Capture the cell that displays the provided text and extract its [X, Y] central coordinate. 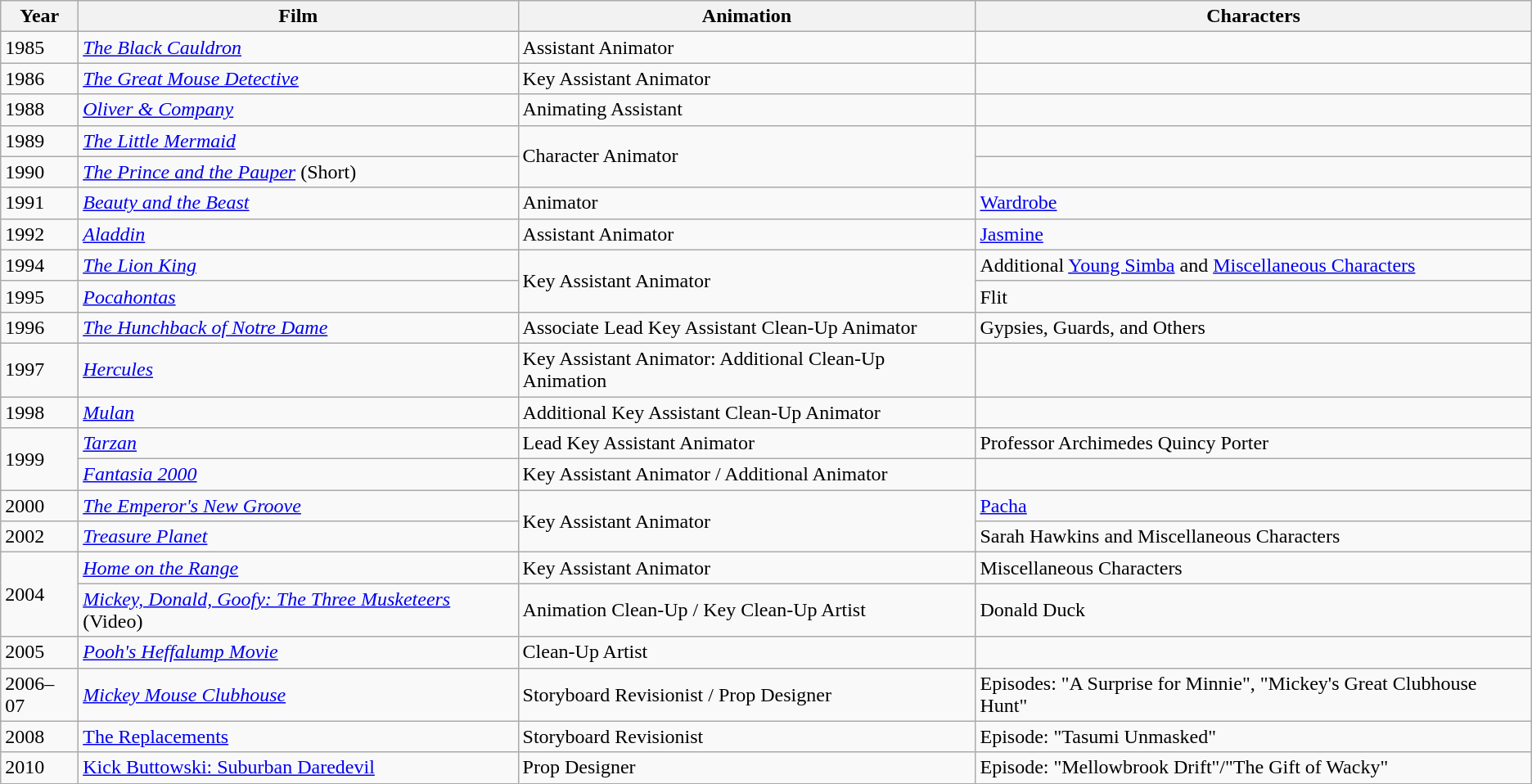
Episode: "Tasumi Unmasked" [1254, 737]
The Great Mouse Detective [298, 79]
1996 [39, 327]
Mulan [298, 412]
The Little Mermaid [298, 141]
Prop Designer [746, 768]
1986 [39, 79]
Episodes: "A Surprise for Minnie", "Mickey's Great Clubhouse Hunt" [1254, 694]
Oliver & Company [298, 110]
Donald Duck [1254, 611]
The Hunchback of Notre Dame [298, 327]
Professor Archimedes Quincy Porter [1254, 444]
1995 [39, 296]
The Lion King [298, 265]
Character Animator [746, 156]
Pooh's Heffalump Movie [298, 652]
Associate Lead Key Assistant Clean-Up Animator [746, 327]
The Replacements [298, 737]
Jasmine [1254, 234]
Animator [746, 203]
2006–07 [39, 694]
Gypsies, Guards, and Others [1254, 327]
1991 [39, 203]
Miscellaneous Characters [1254, 568]
Characters [1254, 16]
Year [39, 16]
2000 [39, 506]
Animation [746, 16]
2008 [39, 737]
Home on the Range [298, 568]
1998 [39, 412]
Kick Buttowski: Suburban Daredevil [298, 768]
Storyboard Revisionist [746, 737]
Flit [1254, 296]
Beauty and the Beast [298, 203]
Mickey Mouse Clubhouse [298, 694]
Episode: "Mellowbrook Drift"/"The Gift of Wacky" [1254, 768]
Mickey, Donald, Goofy: The Three Musketeers (Video) [298, 611]
Animation Clean-Up / Key Clean-Up Artist [746, 611]
2005 [39, 652]
Film [298, 16]
1992 [39, 234]
The Prince and the Pauper (Short) [298, 172]
Aladdin [298, 234]
Clean-Up Artist [746, 652]
Animating Assistant [746, 110]
1994 [39, 265]
2004 [39, 594]
2010 [39, 768]
Sarah Hawkins and Miscellaneous Characters [1254, 537]
Key Assistant Animator / Additional Animator [746, 475]
Pocahontas [298, 296]
1985 [39, 47]
Hercules [298, 370]
Lead Key Assistant Animator [746, 444]
Additional Young Simba and Miscellaneous Characters [1254, 265]
Treasure Planet [298, 537]
Key Assistant Animator: Additional Clean-Up Animation [746, 370]
1997 [39, 370]
The Black Cauldron [298, 47]
Wardrobe [1254, 203]
1999 [39, 459]
1990 [39, 172]
Additional Key Assistant Clean-Up Animator [746, 412]
1988 [39, 110]
Storyboard Revisionist / Prop Designer [746, 694]
Pacha [1254, 506]
The Emperor's New Groove [298, 506]
Tarzan [298, 444]
2002 [39, 537]
Fantasia 2000 [298, 475]
1989 [39, 141]
